Extract the (X, Y) coordinate from the center of the cell holding the provided text.  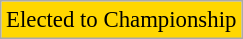
Elected to Championship (122, 20)
